Detect which cell encompasses the target text, then output its [x, y] center coordinate. 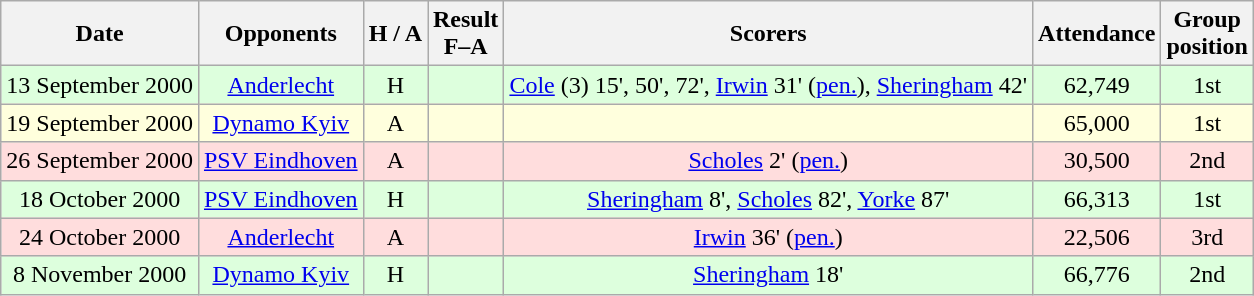
66,776 [1097, 275]
Sheringham 8', Scholes 82', Yorke 87' [768, 199]
30,500 [1097, 161]
Cole (3) 15', 50', 72', Irwin 31' (pen.), Sheringham 42' [768, 85]
65,000 [1097, 123]
Date [100, 34]
Sheringham 18' [768, 275]
Groupposition [1207, 34]
Irwin 36' (pen.) [768, 237]
Scorers [768, 34]
26 September 2000 [100, 161]
22,506 [1097, 237]
Attendance [1097, 34]
62,749 [1097, 85]
ResultF–A [466, 34]
13 September 2000 [100, 85]
H / A [395, 34]
8 November 2000 [100, 275]
18 October 2000 [100, 199]
3rd [1207, 237]
19 September 2000 [100, 123]
Opponents [280, 34]
66,313 [1097, 199]
24 October 2000 [100, 237]
Scholes 2' (pen.) [768, 161]
